Find where the given text appears and provide that cell's center as (X, Y) coordinate. 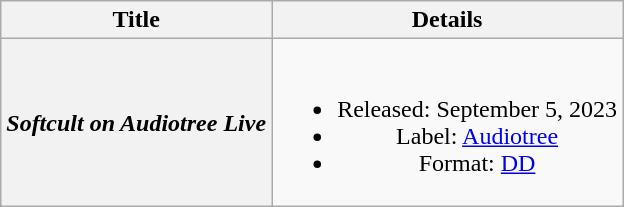
Details (448, 20)
Title (136, 20)
Released: September 5, 2023Label: AudiotreeFormat: DD (448, 122)
Softcult on Audiotree Live (136, 122)
